Find where the given text appears and provide that cell's center as (X, Y) coordinate. 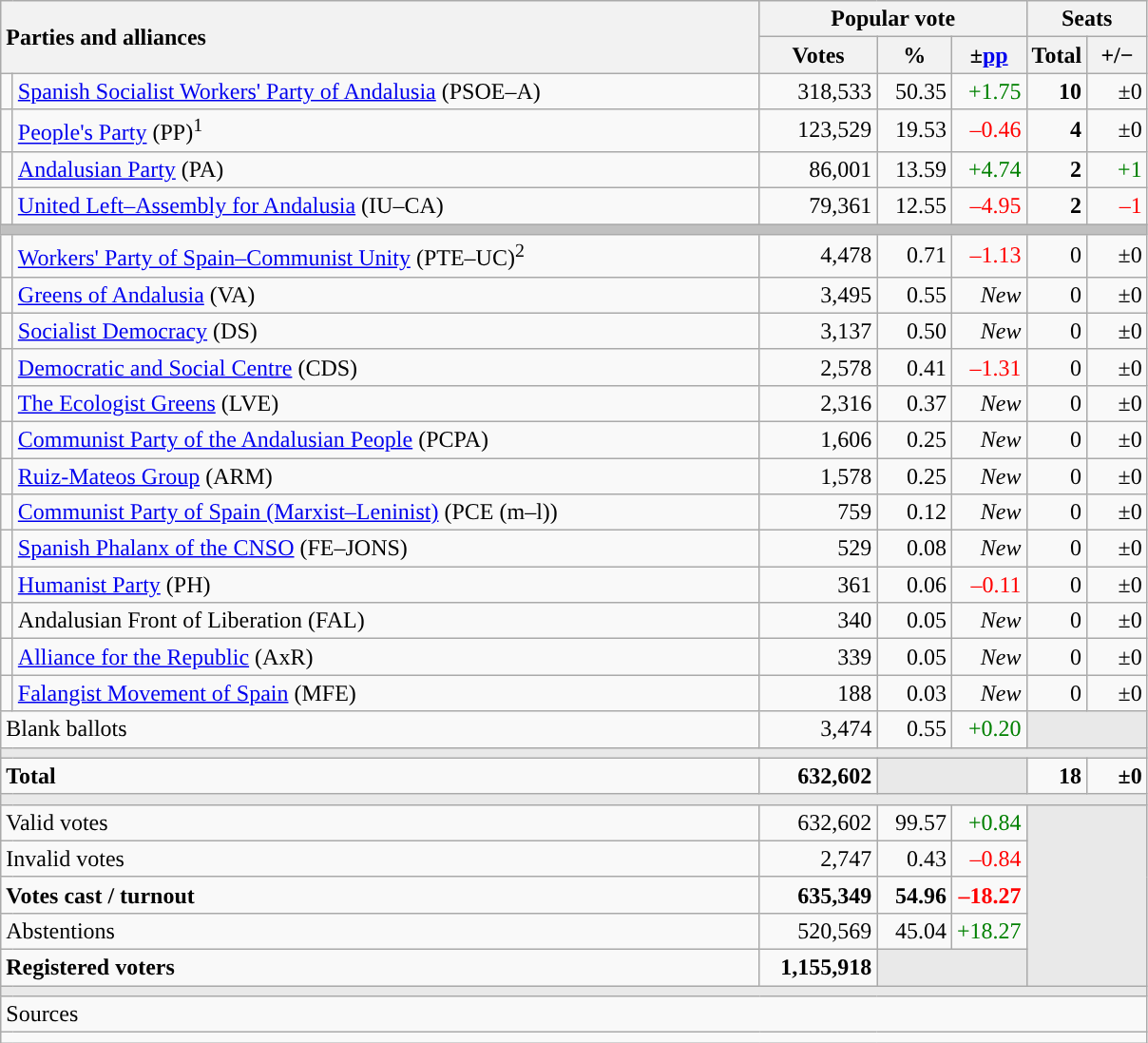
79,361 (818, 206)
Communist Party of Spain (Marxist–Leninist) (PCE (m–l)) (386, 512)
Votes cast / turnout (380, 895)
0.43 (914, 859)
45.04 (914, 931)
Socialist Democracy (DS) (386, 331)
18 (1057, 776)
3,137 (818, 331)
% (914, 55)
–0.11 (988, 585)
+0.20 (988, 729)
Communist Party of the Andalusian People (PCPA) (386, 439)
10 (1057, 91)
–0.46 (988, 131)
People's Party (PP)1 (386, 131)
–0.84 (988, 859)
Votes (818, 55)
1,606 (818, 439)
12.55 (914, 206)
Spanish Phalanx of the CNSO (FE–JONS) (386, 549)
0.37 (914, 403)
1,578 (818, 476)
United Left–Assembly for Andalusia (IU–CA) (386, 206)
123,529 (818, 131)
0.12 (914, 512)
318,533 (818, 91)
–1 (1118, 206)
3,495 (818, 295)
±pp (988, 55)
50.35 (914, 91)
188 (818, 693)
–1.13 (988, 257)
+4.74 (988, 169)
3,474 (818, 729)
Seats (1087, 19)
1,155,918 (818, 967)
Registered voters (380, 967)
54.96 (914, 895)
4 (1057, 131)
Popular vote (893, 19)
Parties and alliances (380, 37)
Alliance for the Republic (AxR) (386, 657)
–1.31 (988, 367)
99.57 (914, 822)
Invalid votes (380, 859)
2,747 (818, 859)
–18.27 (988, 895)
Valid votes (380, 822)
Humanist Party (PH) (386, 585)
+1.75 (988, 91)
Falangist Movement of Spain (MFE) (386, 693)
Andalusian Front of Liberation (FAL) (386, 621)
+0.84 (988, 822)
Greens of Andalusia (VA) (386, 295)
520,569 (818, 931)
0.41 (914, 367)
361 (818, 585)
759 (818, 512)
+18.27 (988, 931)
340 (818, 621)
529 (818, 549)
4,478 (818, 257)
+1 (1118, 169)
339 (818, 657)
Abstentions (380, 931)
635,349 (818, 895)
86,001 (818, 169)
–4.95 (988, 206)
Ruiz-Mateos Group (ARM) (386, 476)
19.53 (914, 131)
0.03 (914, 693)
0.08 (914, 549)
13.59 (914, 169)
2,578 (818, 367)
0.06 (914, 585)
Democratic and Social Centre (CDS) (386, 367)
0.71 (914, 257)
Andalusian Party (PA) (386, 169)
0.50 (914, 331)
+/− (1118, 55)
Blank ballots (380, 729)
Spanish Socialist Workers' Party of Andalusia (PSOE–A) (386, 91)
Sources (574, 1014)
Workers' Party of Spain–Communist Unity (PTE–UC)2 (386, 257)
The Ecologist Greens (LVE) (386, 403)
2,316 (818, 403)
